For the text-containing cell, return its midpoint in (X, Y) coordinate format. 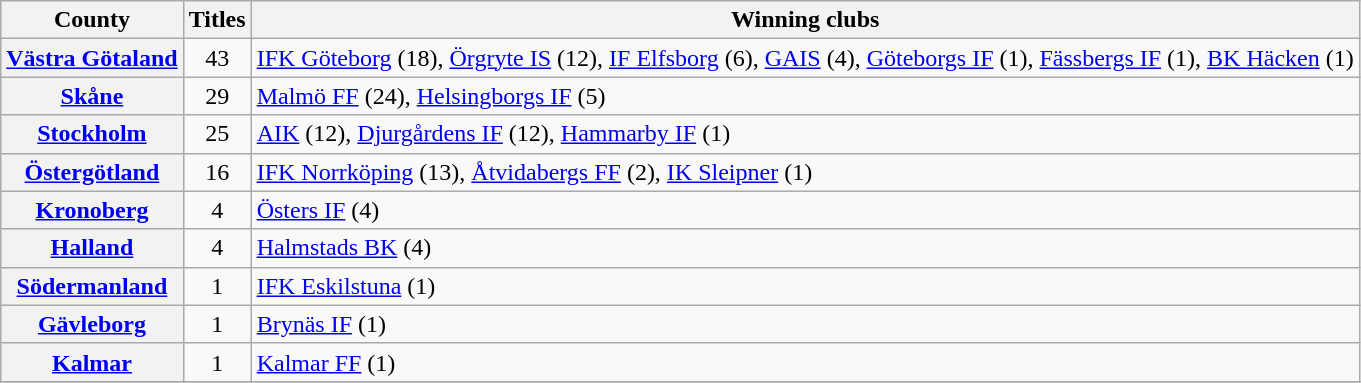
43 (217, 58)
Stockholm (92, 134)
Kronoberg (92, 210)
Titles (217, 20)
Östergötland (92, 172)
IFK Eskilstuna (1) (805, 286)
Malmö FF (24), Helsingborgs IF (5) (805, 96)
AIK (12), Djurgårdens IF (12), Hammarby IF (1) (805, 134)
IFK Göteborg (18), Örgryte IS (12), IF Elfsborg (6), GAIS (4), Göteborgs IF (1), Fässbergs IF (1), BK Häcken (1) (805, 58)
Kalmar FF (1) (805, 362)
29 (217, 96)
Södermanland (92, 286)
Gävleborg (92, 324)
Östers IF (4) (805, 210)
Västra Götaland (92, 58)
Winning clubs (805, 20)
County (92, 20)
25 (217, 134)
Halmstads BK (4) (805, 248)
Kalmar (92, 362)
16 (217, 172)
Brynäs IF (1) (805, 324)
Skåne (92, 96)
IFK Norrköping (13), Åtvidabergs FF (2), IK Sleipner (1) (805, 172)
Halland (92, 248)
